Return the [x, y] coordinate for the center point of the cell that contains the specified text.  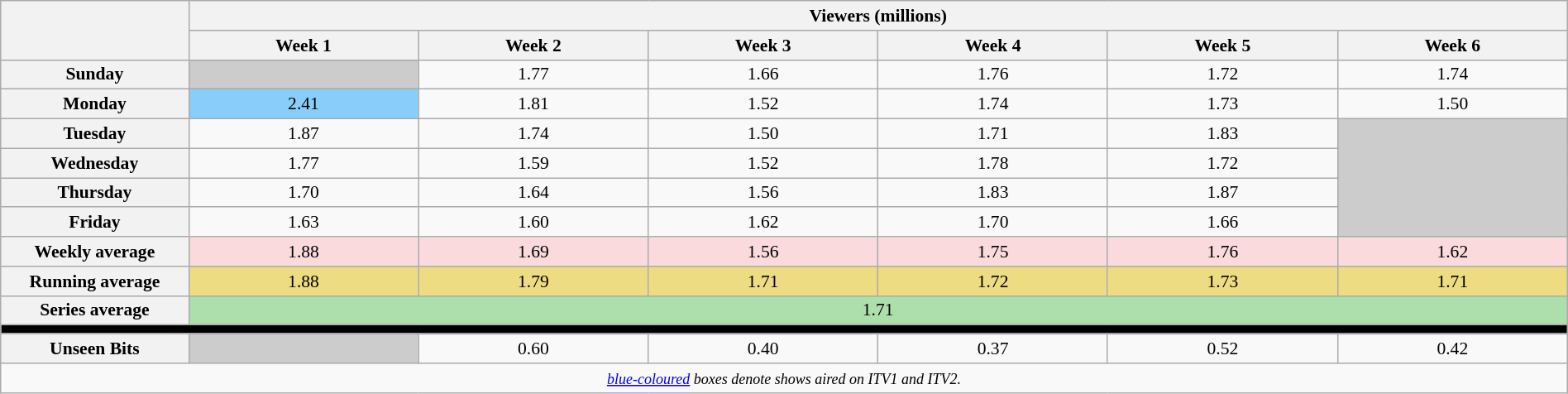
1.69 [533, 252]
1.81 [533, 104]
Week 6 [1452, 46]
0.40 [763, 348]
Thursday [94, 193]
Week 2 [533, 46]
Viewers (millions) [878, 16]
1.79 [533, 281]
blue-coloured boxes denote shows aired on ITV1 and ITV2. [784, 378]
1.78 [993, 163]
1.64 [533, 193]
Week 4 [993, 46]
Week 1 [304, 46]
1.60 [533, 223]
Weekly average [94, 252]
Monday [94, 104]
1.75 [993, 252]
2.41 [304, 104]
Week 3 [763, 46]
0.37 [993, 348]
Friday [94, 223]
0.52 [1222, 348]
Wednesday [94, 163]
Sunday [94, 74]
Unseen Bits [94, 348]
Running average [94, 281]
0.60 [533, 348]
1.59 [533, 163]
Tuesday [94, 134]
1.63 [304, 223]
Series average [94, 310]
0.42 [1452, 348]
Week 5 [1222, 46]
